Locate the cell with the specified text and output its [x, y] center coordinate. 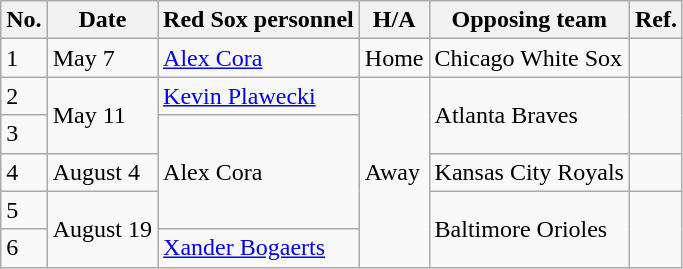
Opposing team [529, 20]
5 [24, 210]
Baltimore Orioles [529, 229]
Ref. [656, 20]
Kevin Plawecki [259, 96]
H/A [394, 20]
May 11 [102, 115]
Atlanta Braves [529, 115]
Xander Bogaerts [259, 248]
August 19 [102, 229]
August 4 [102, 172]
6 [24, 248]
No. [24, 20]
Away [394, 172]
Date [102, 20]
Red Sox personnel [259, 20]
Kansas City Royals [529, 172]
Chicago White Sox [529, 58]
1 [24, 58]
May 7 [102, 58]
Home [394, 58]
2 [24, 96]
3 [24, 134]
4 [24, 172]
